Output the (x, y) coordinate of the center of the cell containing the given text.  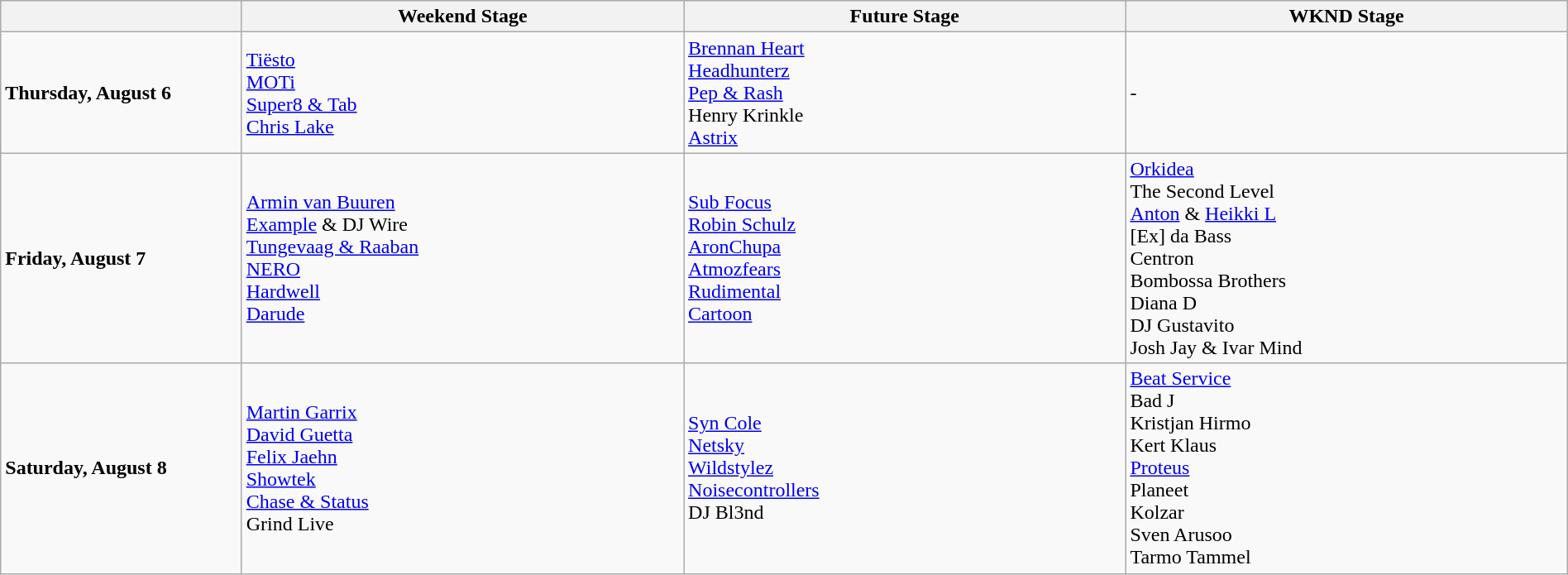
Saturday, August 8 (121, 468)
Brennan HeartHeadhunterzPep & RashHenry KrinkleAstrix (905, 93)
Armin van BuurenExample & DJ WireTungevaag & RaabanNEROHardwellDarude (462, 258)
Thursday, August 6 (121, 93)
Sub FocusRobin SchulzAronChupaAtmozfearsRudimentalCartoon (905, 258)
Syn ColeNetskyWildstylezNoisecontrollersDJ Bl3nd (905, 468)
WKND Stage (1346, 17)
Friday, August 7 (121, 258)
Future Stage (905, 17)
OrkideaThe Second LevelAnton & Heikki L[Ex] da BassCentronBombossa BrothersDiana DDJ GustavitoJosh Jay & Ivar Mind (1346, 258)
- (1346, 93)
Weekend Stage (462, 17)
Martin GarrixDavid GuettaFelix JaehnShowtekChase & StatusGrind Live (462, 468)
TiëstoMOTiSuper8 & TabChris Lake (462, 93)
Beat ServiceBad JKristjan HirmoKert KlausProteusPlaneetKolzarSven ArusooTarmo Tammel (1346, 468)
